Identify which cell holds the provided text, then report its [x, y] central coordinate. 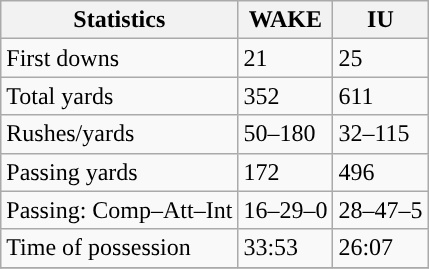
28–47–5 [380, 210]
172 [286, 172]
Passing: Comp–Att–Int [120, 210]
50–180 [286, 134]
WAKE [286, 20]
496 [380, 172]
25 [380, 58]
352 [286, 96]
Total yards [120, 96]
21 [286, 58]
First downs [120, 58]
IU [380, 20]
33:53 [286, 248]
26:07 [380, 248]
Statistics [120, 20]
611 [380, 96]
32–115 [380, 134]
Passing yards [120, 172]
16–29–0 [286, 210]
Time of possession [120, 248]
Rushes/yards [120, 134]
